Capture the cell that displays the provided text and extract its [x, y] central coordinate. 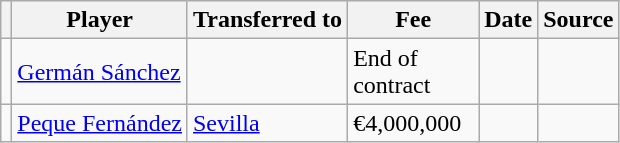
Transferred to [267, 20]
Date [508, 20]
End of contract [414, 72]
Fee [414, 20]
€4,000,000 [414, 123]
Player [100, 20]
Sevilla [267, 123]
Source [578, 20]
Germán Sánchez [100, 72]
Peque Fernández [100, 123]
